Identify which cell holds the provided text, then report its (X, Y) central coordinate. 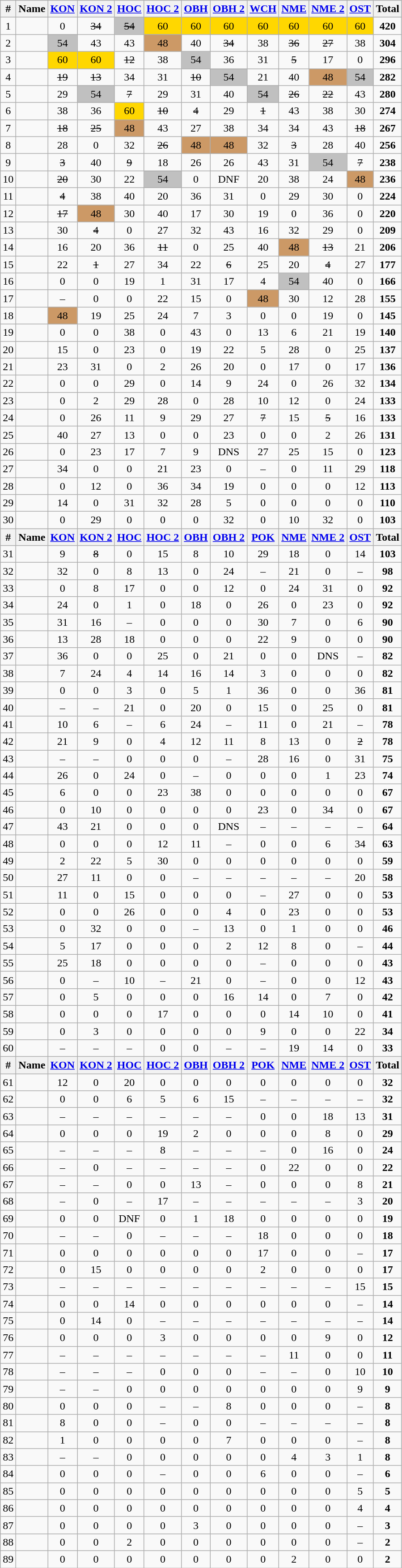
50 (8, 878)
73 (8, 1286)
134 (388, 384)
84 (8, 1474)
123 (388, 452)
131 (388, 435)
52 (8, 912)
267 (388, 128)
98 (388, 571)
76 (8, 1338)
51 (8, 895)
65 (8, 1150)
256 (388, 145)
71 (8, 1252)
83 (8, 1457)
87 (8, 1525)
88 (8, 1542)
35 (8, 622)
62 (8, 1099)
209 (388, 231)
66 (8, 1167)
39 (8, 690)
280 (388, 94)
55 (8, 963)
137 (388, 350)
110 (388, 503)
155 (388, 299)
57 (8, 997)
140 (388, 333)
45 (8, 793)
68 (8, 1201)
238 (388, 162)
49 (8, 861)
70 (8, 1235)
206 (388, 248)
145 (388, 316)
420 (388, 26)
296 (388, 60)
69 (8, 1218)
77 (8, 1355)
166 (388, 282)
89 (8, 1559)
282 (388, 77)
61 (8, 1082)
220 (388, 214)
236 (388, 179)
113 (388, 486)
86 (8, 1508)
79 (8, 1389)
80 (8, 1406)
177 (388, 265)
WCH (263, 9)
72 (8, 1269)
56 (8, 980)
274 (388, 111)
136 (388, 367)
224 (388, 196)
37 (8, 656)
118 (388, 469)
304 (388, 43)
85 (8, 1491)
47 (8, 827)
